Extract the [X, Y] coordinate from the center of the cell holding the provided text.  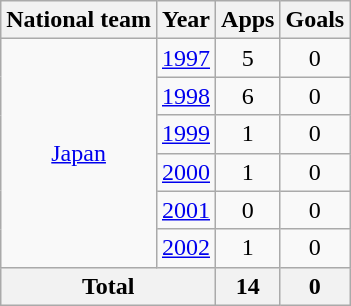
National team [79, 20]
14 [248, 286]
Year [186, 20]
Apps [248, 20]
1999 [186, 134]
2000 [186, 172]
6 [248, 96]
2002 [186, 248]
Japan [79, 153]
5 [248, 58]
1997 [186, 58]
2001 [186, 210]
1998 [186, 96]
Total [108, 286]
Goals [315, 20]
